Return the (x, y) coordinate for the center point of the cell that contains the specified text.  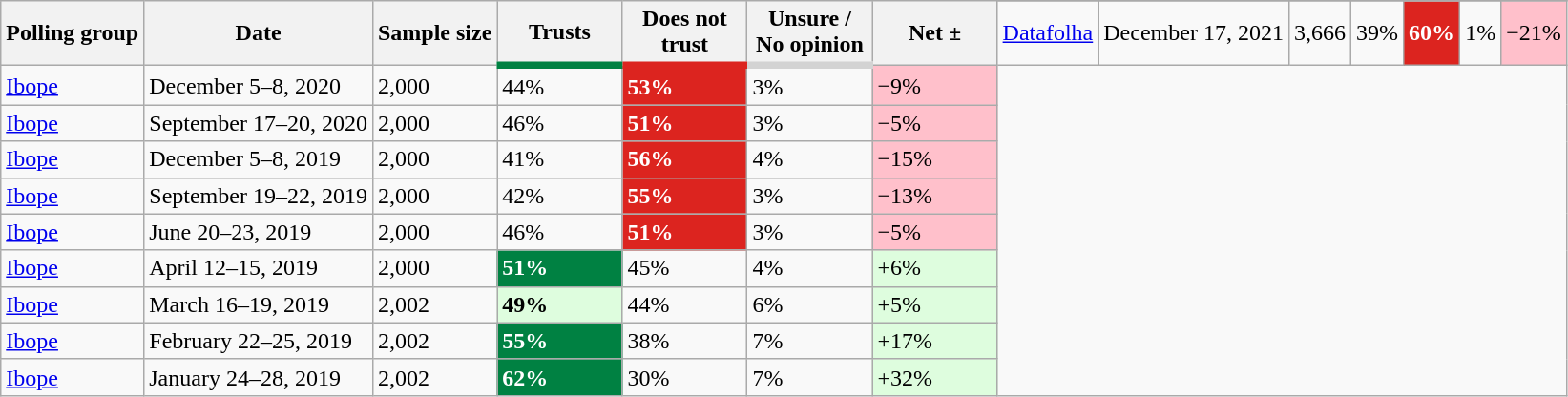
−9% (935, 86)
Trusts (559, 33)
Date (259, 33)
+32% (935, 377)
−13% (935, 196)
Sample size (434, 33)
62% (559, 377)
41% (559, 159)
Datafolha (1048, 33)
45% (685, 268)
April 12–15, 2019 (259, 268)
−15% (935, 159)
49% (559, 304)
January 24–28, 2019 (259, 377)
Unsure / No opinion (809, 33)
60% (1432, 33)
September 17–20, 2020 (259, 123)
December 5–8, 2019 (259, 159)
June 20–23, 2019 (259, 232)
Polling group (73, 33)
53% (685, 86)
30% (685, 377)
38% (685, 341)
September 19–22, 2019 (259, 196)
3,666 (1319, 33)
+5% (935, 304)
+17% (935, 341)
6% (809, 304)
42% (559, 196)
March 16–19, 2019 (259, 304)
February 22–25, 2019 (259, 341)
1% (1481, 33)
December 5–8, 2020 (259, 86)
39% (1376, 33)
Does not trust (685, 33)
Net ± (935, 33)
December 17, 2021 (1194, 33)
−21% (1535, 33)
+6% (935, 268)
56% (685, 159)
